Scan for the cell matching the given text and deliver its (X, Y) coordinate at center. 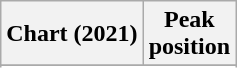
Chart (2021) (72, 34)
Peakposition (189, 34)
